Output the [X, Y] coordinate of the center of the cell containing the given text.  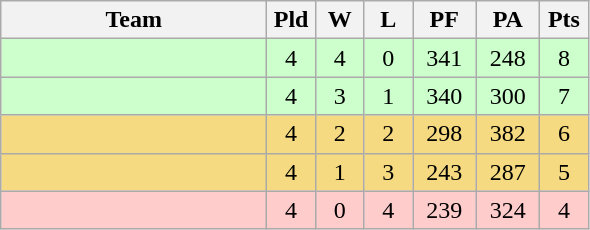
243 [444, 172]
Pts [564, 20]
PF [444, 20]
PA [508, 20]
382 [508, 134]
300 [508, 96]
6 [564, 134]
Pld [292, 20]
324 [508, 210]
W [340, 20]
340 [444, 96]
8 [564, 58]
7 [564, 96]
L [388, 20]
Team [134, 20]
5 [564, 172]
341 [444, 58]
248 [508, 58]
298 [444, 134]
287 [508, 172]
239 [444, 210]
